Locate the cell with the specified text and output its (X, Y) center coordinate. 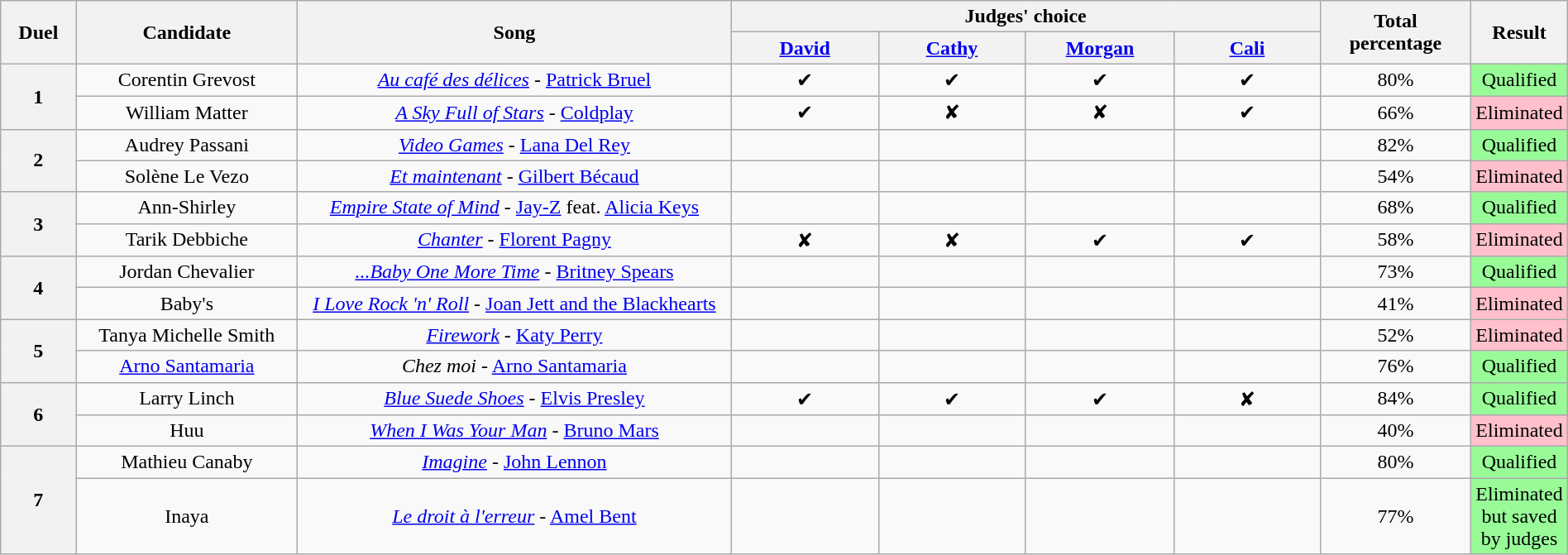
5 (38, 351)
Imagine - John Lennon (514, 462)
Cali (1247, 48)
1 (38, 96)
...Baby One More Time - Britney Spears (514, 272)
40% (1396, 431)
Video Games - Lana Del Rey (514, 145)
David (805, 48)
Arno Santamaria (187, 366)
Empire State of Mind - Jay-Z feat. Alicia Keys (514, 208)
Candidate (187, 32)
Duel (38, 32)
54% (1396, 176)
Chez moi - Arno Santamaria (514, 366)
Huu (187, 431)
Result (1519, 32)
Firework - Katy Perry (514, 335)
Ann-Shirley (187, 208)
73% (1396, 272)
Jordan Chevalier (187, 272)
2 (38, 160)
6 (38, 414)
Solène Le Vezo (187, 176)
76% (1396, 366)
Et maintenant - Gilbert Bécaud (514, 176)
Eliminatedbut savedby judges (1519, 516)
3 (38, 224)
Larry Linch (187, 399)
Tanya Michelle Smith (187, 335)
William Matter (187, 112)
Chanter - Florent Pagny (514, 240)
Corentin Grevost (187, 80)
77% (1396, 516)
A Sky Full of Stars - Coldplay (514, 112)
Mathieu Canaby (187, 462)
Audrey Passani (187, 145)
7 (38, 500)
Au café des délices - Patrick Bruel (514, 80)
Le droit à l'erreur - Amel Bent (514, 516)
68% (1396, 208)
Tarik Debbiche (187, 240)
4 (38, 288)
84% (1396, 399)
41% (1396, 304)
Song (514, 32)
When I Was Your Man - Bruno Mars (514, 431)
52% (1396, 335)
82% (1396, 145)
I Love Rock 'n' Roll - Joan Jett and the Blackhearts (514, 304)
Baby's (187, 304)
Inaya (187, 516)
Total percentage (1396, 32)
58% (1396, 240)
Morgan (1100, 48)
Judges' choice (1025, 17)
Blue Suede Shoes - Elvis Presley (514, 399)
Cathy (952, 48)
66% (1396, 112)
